From the cell containing the given text, extract its center point as [x, y] coordinate. 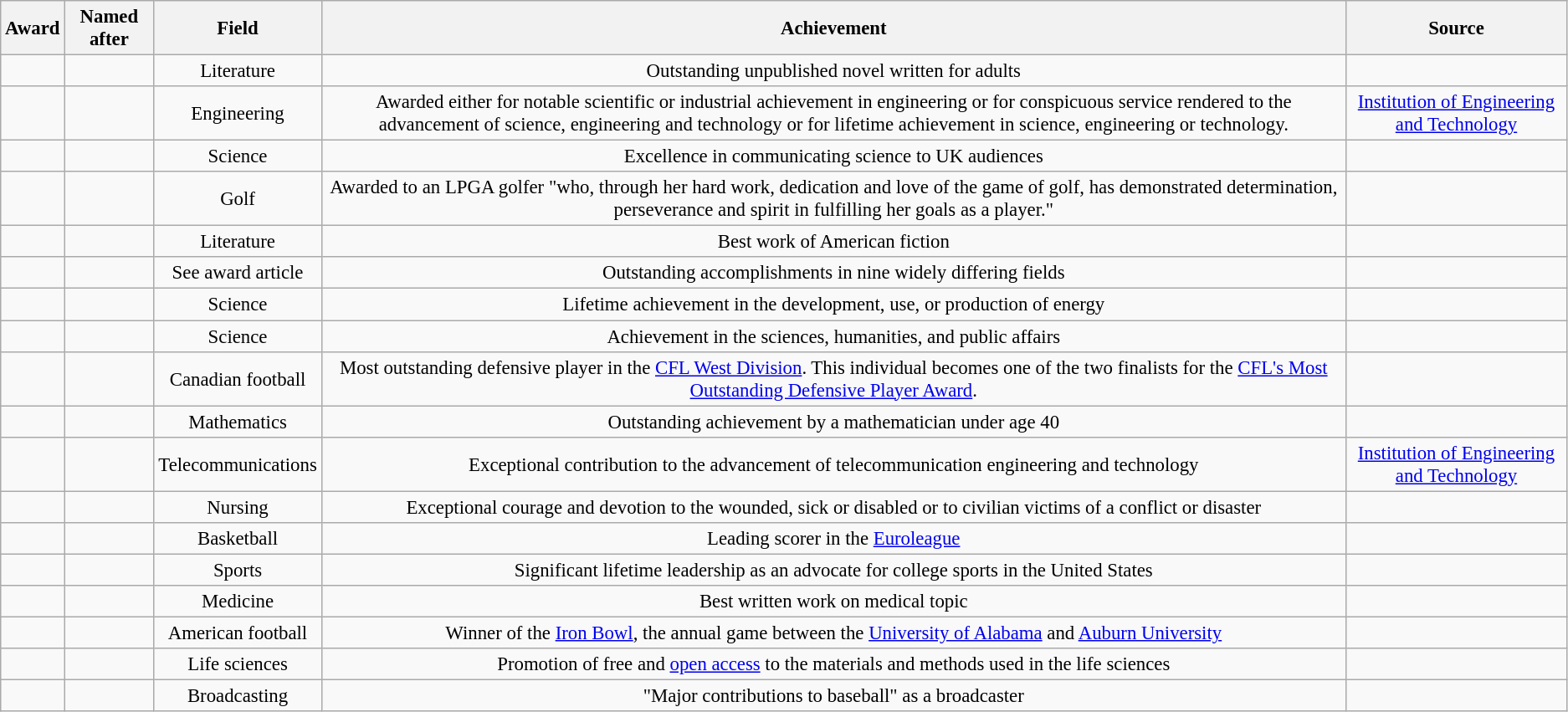
Best written work on medical topic [833, 602]
Excellence in communicating science to UK audiences [833, 156]
Field [238, 28]
Award [33, 28]
Nursing [238, 507]
Source [1456, 28]
Outstanding achievement by a mathematician under age 40 [833, 422]
Outstanding unpublished novel written for adults [833, 71]
Outstanding accomplishments in nine widely differing fields [833, 274]
Significant lifetime leadership as an advocate for college sports in the United States [833, 570]
Promotion of free and open access to the materials and methods used in the life sciences [833, 664]
"Major contributions to baseball" as a broadcaster [833, 696]
Exceptional courage and devotion to the wounded, sick or disabled or to civilian victims of a conflict or disaster [833, 507]
Lifetime achievement in the development, use, or production of energy [833, 305]
Canadian football [238, 378]
Engineering [238, 114]
Telecommunications [238, 464]
Mathematics [238, 422]
Medicine [238, 602]
Basketball [238, 539]
Sports [238, 570]
Achievement [833, 28]
Exceptional contribution to the advancement of telecommunication engineering and technology [833, 464]
Golf [238, 199]
Named after [109, 28]
American football [238, 633]
Broadcasting [238, 696]
Leading scorer in the Euroleague [833, 539]
Achievement in the sciences, humanities, and public affairs [833, 336]
Best work of American fiction [833, 242]
Winner of the Iron Bowl, the annual game between the University of Alabama and Auburn University [833, 633]
Life sciences [238, 664]
See award article [238, 274]
